Return the [X, Y] coordinate for the center point of the cell that contains the specified text.  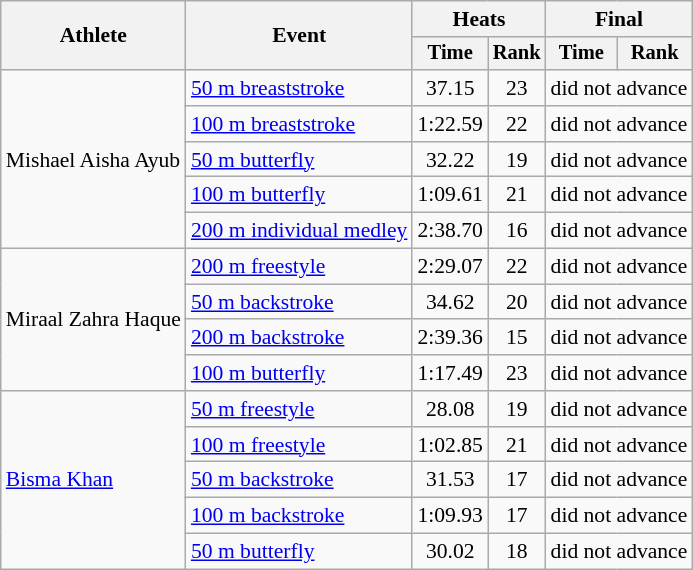
37.15 [450, 88]
20 [517, 302]
200 m backstroke [300, 338]
Event [300, 36]
18 [517, 552]
100 m breaststroke [300, 124]
50 m freestyle [300, 409]
16 [517, 231]
15 [517, 338]
1:22.59 [450, 124]
100 m backstroke [300, 516]
32.22 [450, 160]
Bisma Khan [94, 480]
34.62 [450, 302]
Athlete [94, 36]
Heats [478, 19]
Final [620, 19]
Miraal Zahra Haque [94, 320]
2:29.07 [450, 267]
100 m freestyle [300, 445]
Mishael Aisha Ayub [94, 159]
1:09.61 [450, 195]
1:09.93 [450, 516]
1:02.85 [450, 445]
31.53 [450, 480]
50 m breaststroke [300, 88]
200 m freestyle [300, 267]
1:17.49 [450, 373]
28.08 [450, 409]
200 m individual medley [300, 231]
2:38.70 [450, 231]
2:39.36 [450, 338]
30.02 [450, 552]
